Output the (x, y) coordinate of the center of the cell containing the given text.  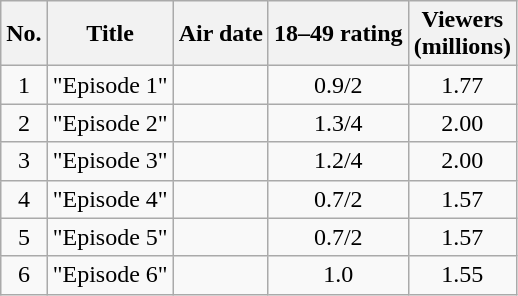
4 (24, 199)
1 (24, 85)
1.2/4 (338, 161)
Viewers(millions) (462, 34)
1.0 (338, 275)
5 (24, 237)
0.9/2 (338, 85)
"Episode 1" (110, 85)
6 (24, 275)
No. (24, 34)
Title (110, 34)
18–49 rating (338, 34)
3 (24, 161)
2 (24, 123)
"Episode 6" (110, 275)
"Episode 5" (110, 237)
"Episode 4" (110, 199)
"Episode 3" (110, 161)
Air date (220, 34)
1.77 (462, 85)
1.3/4 (338, 123)
1.55 (462, 275)
"Episode 2" (110, 123)
